Provide the (X, Y) coordinate of the cell's center where the given text is located.  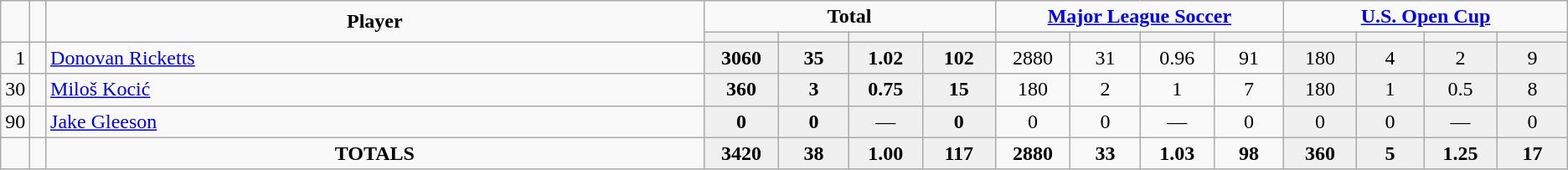
3060 (741, 58)
15 (958, 90)
102 (958, 58)
Player (375, 22)
9 (1533, 58)
30 (15, 90)
0.5 (1461, 90)
Donovan Ricketts (375, 58)
Jake Gleeson (375, 121)
17 (1533, 153)
117 (958, 153)
38 (814, 153)
91 (1248, 58)
U.S. Open Cup (1426, 17)
3 (814, 90)
98 (1248, 153)
8 (1533, 90)
1.00 (885, 153)
33 (1106, 153)
35 (814, 58)
Total (849, 17)
TOTALS (375, 153)
0.96 (1177, 58)
1.03 (1177, 153)
4 (1390, 58)
1.02 (885, 58)
Major League Soccer (1139, 17)
1.25 (1461, 153)
Miloš Kocić (375, 90)
31 (1106, 58)
5 (1390, 153)
0.75 (885, 90)
3420 (741, 153)
7 (1248, 90)
90 (15, 121)
